Locate the cell with the specified text and output its (X, Y) center coordinate. 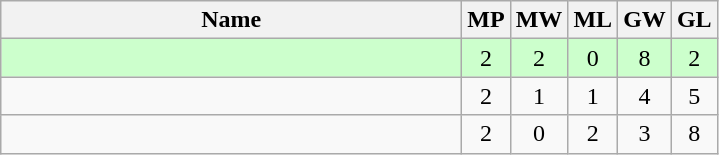
3 (645, 134)
GL (694, 20)
4 (645, 96)
MP (486, 20)
Name (232, 20)
GW (645, 20)
MW (539, 20)
5 (694, 96)
ML (593, 20)
